Provide the [X, Y] coordinate of the cell's center where the given text is located.  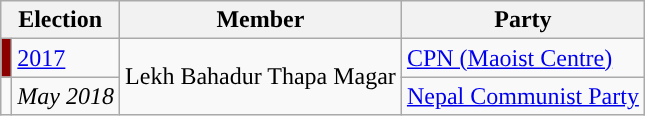
May 2018 [66, 96]
CPN (Maoist Centre) [522, 58]
Member [261, 20]
Nepal Communist Party [522, 96]
2017 [66, 58]
Lekh Bahadur Thapa Magar [261, 77]
Election [60, 20]
Party [522, 20]
